Output the (X, Y) coordinate of the center of the cell containing the given text.  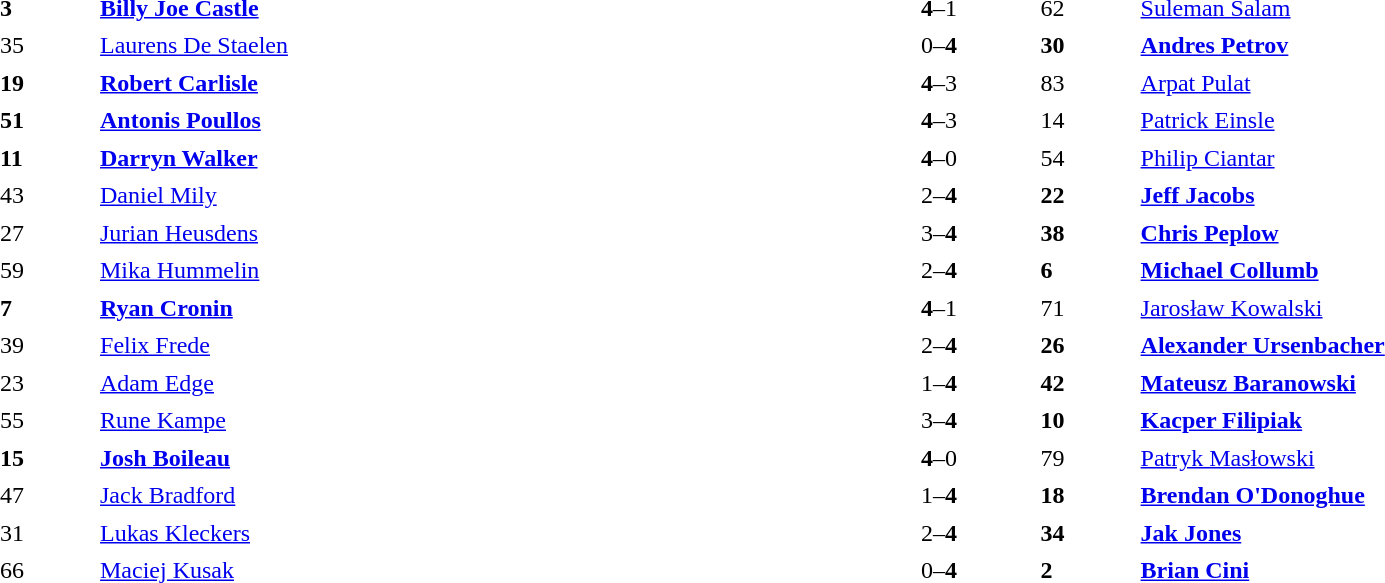
Mika Hummelin (469, 271)
38 (1086, 233)
Ryan Cronin (469, 308)
4–1 (938, 308)
Josh Boileau (469, 458)
42 (1086, 383)
26 (1086, 345)
54 (1086, 158)
Daniel Mily (469, 195)
Adam Edge (469, 383)
Darryn Walker (469, 158)
Lukas Kleckers (469, 533)
Rune Kampe (469, 421)
Laurens De Staelen (469, 45)
0–4 (938, 45)
34 (1086, 533)
83 (1086, 83)
Antonis Poullos (469, 121)
18 (1086, 495)
Jack Bradford (469, 495)
79 (1086, 458)
30 (1086, 45)
22 (1086, 195)
Jurian Heusdens (469, 233)
10 (1086, 421)
71 (1086, 308)
Felix Frede (469, 345)
6 (1086, 271)
14 (1086, 121)
Robert Carlisle (469, 83)
